Pinpoint the cell where the given text exists, returning its [X, Y] midpoint coordinate. 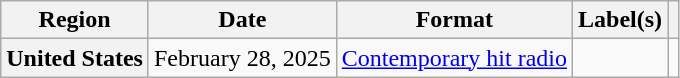
Region [75, 20]
February 28, 2025 [242, 58]
United States [75, 58]
Contemporary hit radio [454, 58]
Format [454, 20]
Label(s) [620, 20]
Date [242, 20]
